Find where the given text appears and provide that cell's center as (x, y) coordinate. 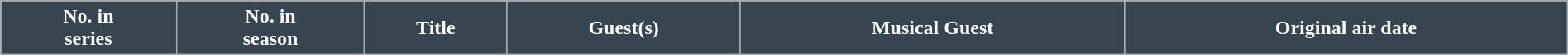
Title (436, 28)
No. inseries (88, 28)
No. inseason (270, 28)
Guest(s) (624, 28)
Original air date (1346, 28)
Musical Guest (932, 28)
